Locate the cell with the specified text and output its (x, y) center coordinate. 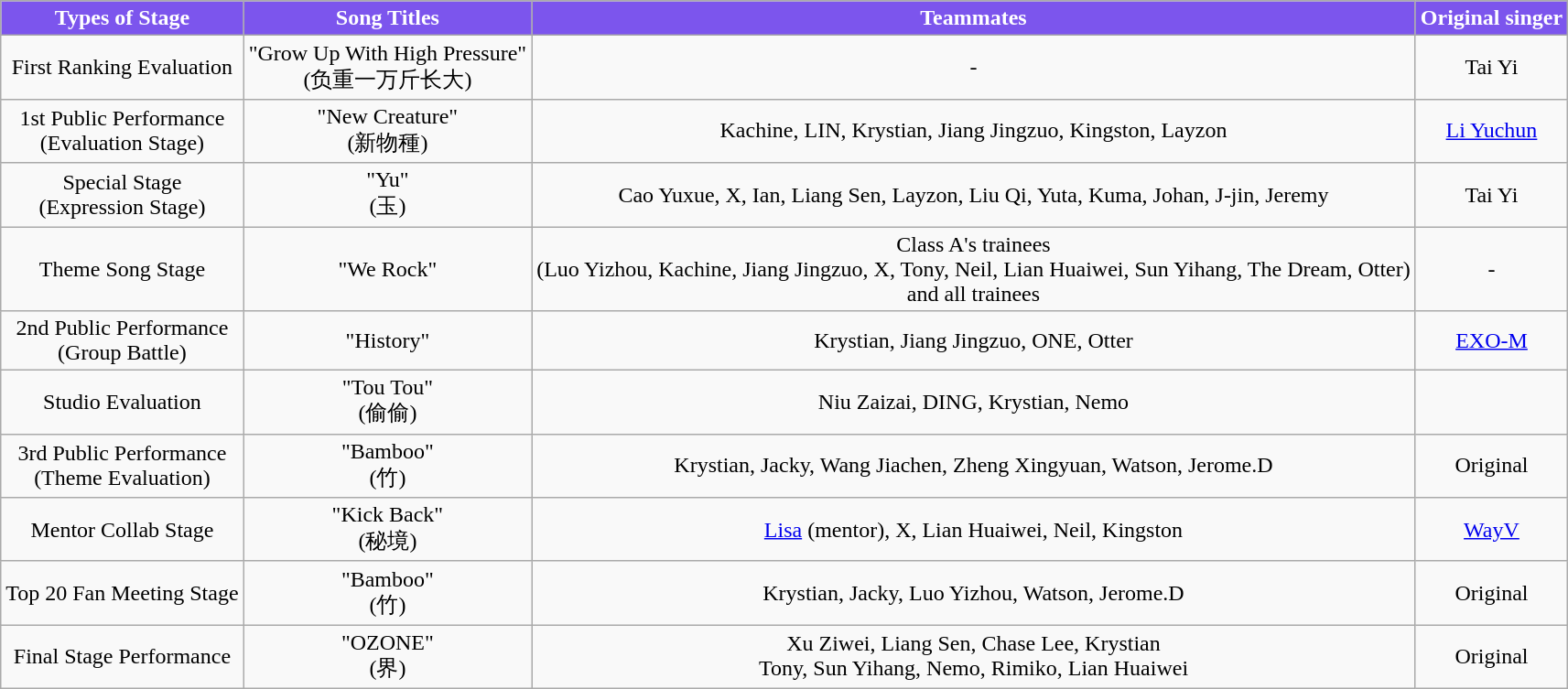
Types of Stage (123, 18)
Special Stage(Expression Stage) (123, 195)
Niu Zaizai, DING, Krystian, Nemo (974, 403)
First Ranking Evaluation (123, 68)
1st Public Performance(Evaluation Stage) (123, 131)
WayV (1491, 530)
Lisa (mentor), X, Lian Huaiwei, Neil, Kingston (974, 530)
Top 20 Fan Meeting Stage (123, 593)
Cao Yuxue, X, Ian, Liang Sen, Layzon, Liu Qi, Yuta, Kuma, Johan, J-jin, Jeremy (974, 195)
3rd Public Performance(Theme Evaluation) (123, 466)
Original singer (1491, 18)
2nd Public Performance(Group Battle) (123, 340)
"Yu"(玉) (388, 195)
Li Yuchun (1491, 131)
"We Rock" (388, 269)
Final Stage Performance (123, 657)
"New Creature"(新物種) (388, 131)
Kachine, LIN, Krystian, Jiang Jingzuo, Kingston, Layzon (974, 131)
"OZONE"(界) (388, 657)
Teammates (974, 18)
Class A's trainees(Luo Yizhou, Kachine, Jiang Jingzuo, X, Tony, Neil, Lian Huaiwei, Sun Yihang, The Dream, Otter)and all trainees (974, 269)
"Tou Tou"(偷偷) (388, 403)
EXO-M (1491, 340)
Studio Evaluation (123, 403)
Theme Song Stage (123, 269)
"Grow Up With High Pressure"(负重一万斤长大) (388, 68)
"History" (388, 340)
Xu Ziwei, Liang Sen, Chase Lee, KrystianTony, Sun Yihang, Nemo, Rimiko, Lian Huaiwei (974, 657)
Krystian, Jacky, Luo Yizhou, Watson, Jerome.D (974, 593)
Song Titles (388, 18)
Krystian, Jiang Jingzuo, ONE, Otter (974, 340)
Mentor Collab Stage (123, 530)
Krystian, Jacky, Wang Jiachen, Zheng Xingyuan, Watson, Jerome.D (974, 466)
"Kick Back"(秘境) (388, 530)
